Locate the cell with the specified text and output its (x, y) center coordinate. 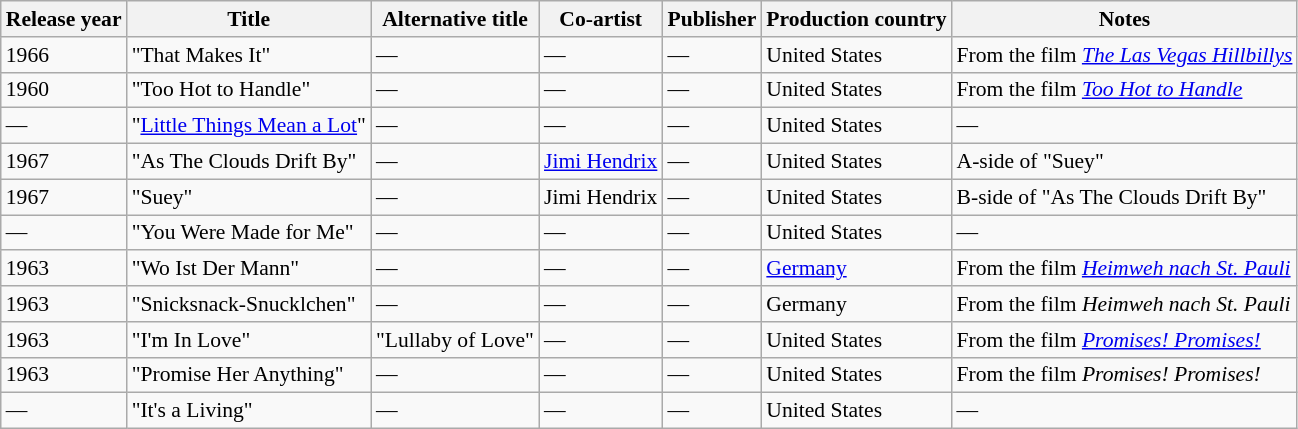
From the film The Las Vegas Hillbillys (1125, 55)
A-side of "Suey" (1125, 162)
"Promise Her Anything" (249, 375)
Publisher (712, 19)
"It's a Living" (249, 411)
"You Were Made for Me" (249, 233)
"Too Hot to Handle" (249, 90)
Alternative title (455, 19)
"That Makes It" (249, 55)
1960 (64, 90)
From the film Too Hot to Handle (1125, 90)
"Little Things Mean a Lot" (249, 126)
Title (249, 19)
Notes (1125, 19)
"Suey" (249, 197)
B-side of "As The Clouds Drift By" (1125, 197)
"I'm In Love" (249, 340)
1966 (64, 55)
"Wo Ist Der Mann" (249, 269)
"Snicksnack-Snucklchen" (249, 304)
"As The Clouds Drift By" (249, 162)
Release year (64, 19)
"Lullaby of Love" (455, 340)
Co-artist (600, 19)
Production country (856, 19)
